Capture the cell that displays the provided text and extract its [x, y] central coordinate. 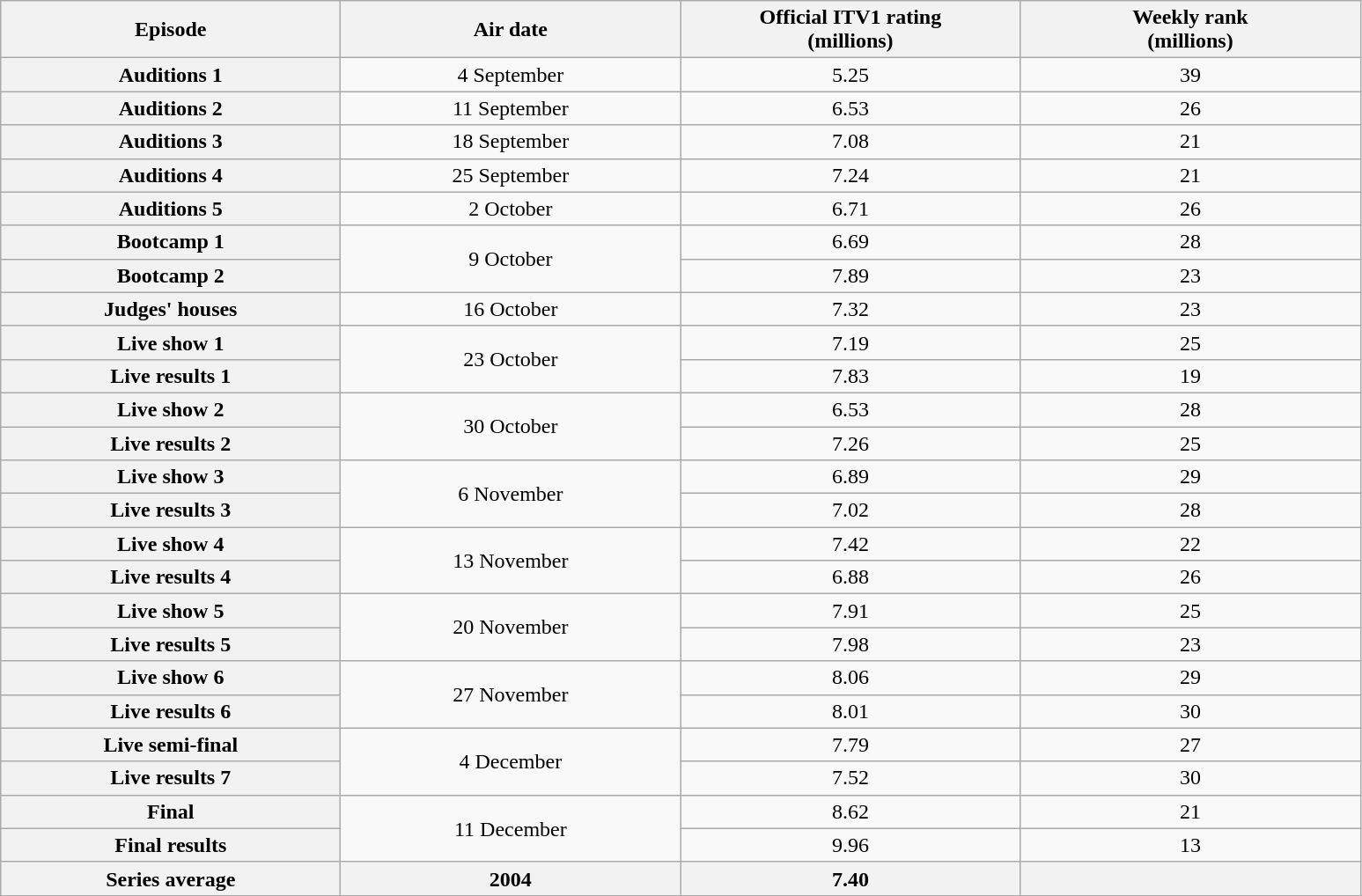
13 [1190, 845]
Live results 5 [171, 644]
8.62 [850, 812]
20 November [511, 628]
Auditions 2 [171, 108]
25 September [511, 175]
Live show 5 [171, 611]
7.02 [850, 510]
18 September [511, 142]
7.40 [850, 878]
8.06 [850, 678]
7.83 [850, 376]
Air date [511, 30]
Auditions 5 [171, 209]
7.24 [850, 175]
8.01 [850, 711]
4 December [511, 761]
6.88 [850, 577]
Auditions 4 [171, 175]
Live show 4 [171, 544]
7.19 [850, 342]
Bootcamp 2 [171, 275]
23 October [511, 359]
11 September [511, 108]
7.52 [850, 778]
4 September [511, 75]
9 October [511, 259]
Live results 4 [171, 577]
39 [1190, 75]
Official ITV1 rating(millions) [850, 30]
27 November [511, 694]
6 November [511, 494]
Bootcamp 1 [171, 242]
22 [1190, 544]
Weekly rank(millions) [1190, 30]
19 [1190, 376]
Auditions 1 [171, 75]
7.89 [850, 275]
Final results [171, 845]
Live results 3 [171, 510]
Auditions 3 [171, 142]
Live semi-final [171, 745]
2004 [511, 878]
7.91 [850, 611]
Judges' houses [171, 309]
Series average [171, 878]
Live results 7 [171, 778]
Live show 3 [171, 477]
16 October [511, 309]
7.42 [850, 544]
7.08 [850, 142]
5.25 [850, 75]
Live results 2 [171, 443]
11 December [511, 828]
Live results 6 [171, 711]
30 October [511, 426]
27 [1190, 745]
Live show 6 [171, 678]
Episode [171, 30]
13 November [511, 561]
Live show 2 [171, 409]
9.96 [850, 845]
6.89 [850, 477]
6.71 [850, 209]
Live show 1 [171, 342]
Final [171, 812]
7.79 [850, 745]
Live results 1 [171, 376]
7.32 [850, 309]
7.26 [850, 443]
7.98 [850, 644]
6.69 [850, 242]
2 October [511, 209]
